Determine the (X, Y) coordinate at the center of the cell enclosing the given text.  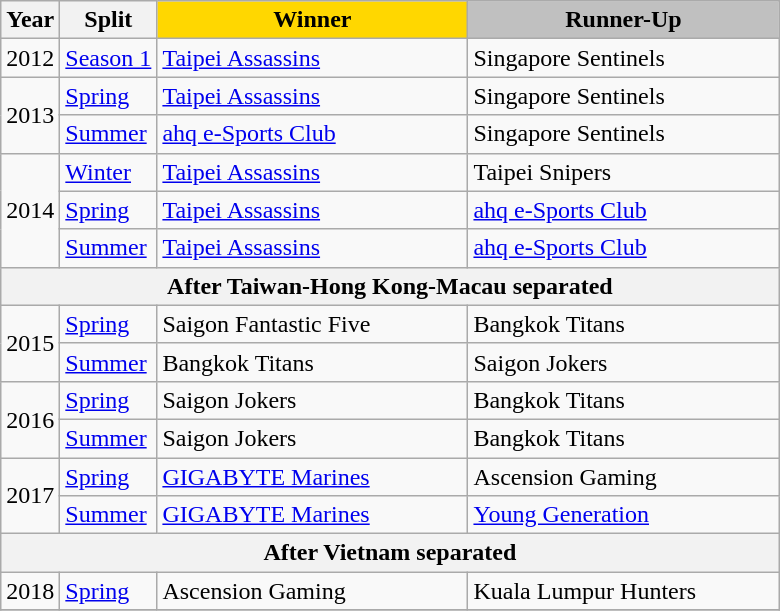
Season 1 (108, 58)
Winner (312, 20)
Winter (108, 172)
2016 (30, 419)
2015 (30, 343)
After Taiwan-Hong Kong-Macau separated (390, 286)
2017 (30, 496)
Taipei Snipers (624, 172)
2012 (30, 58)
2014 (30, 210)
Kuala Lumpur Hunters (624, 591)
Saigon Fantastic Five (312, 324)
Year (30, 20)
After Vietnam separated (390, 553)
Runner-Up (624, 20)
2018 (30, 591)
Young Generation (624, 515)
2013 (30, 115)
Split (108, 20)
